For the text-containing cell, return its midpoint in (X, Y) coordinate format. 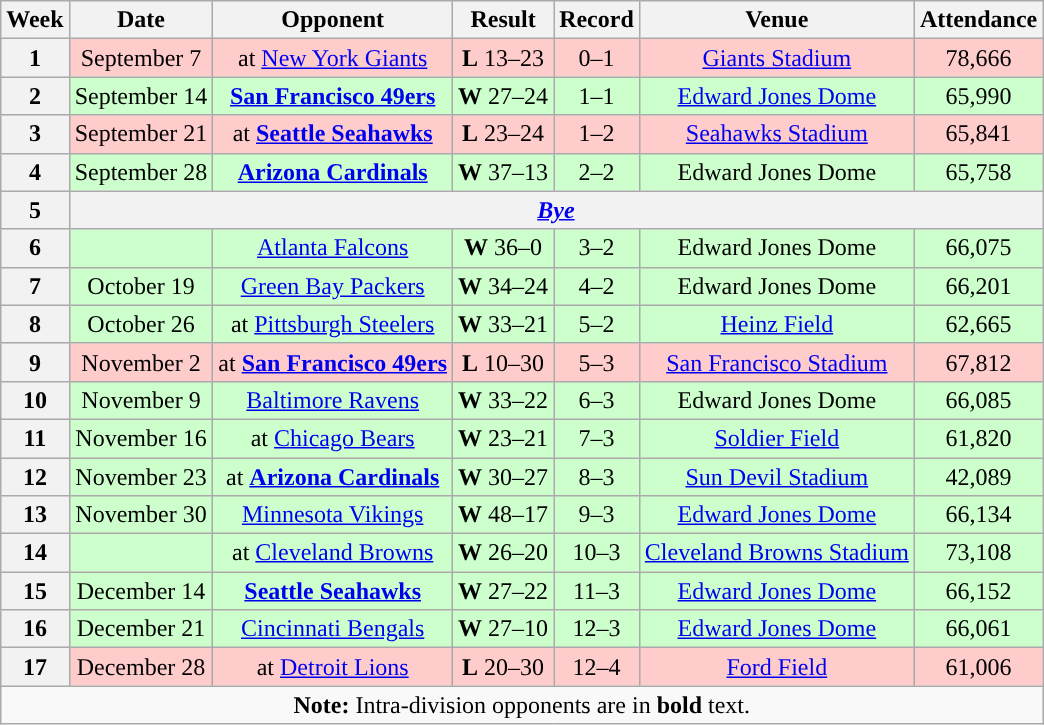
W 27–10 (504, 629)
66,085 (978, 400)
5–2 (597, 324)
10 (35, 400)
11 (35, 438)
8 (35, 324)
November 2 (141, 362)
September 28 (141, 172)
W 33–22 (504, 400)
66,201 (978, 286)
at New York Giants (333, 58)
Ford Field (776, 667)
W 34–24 (504, 286)
W 36–0 (504, 248)
Bye (556, 210)
66,134 (978, 515)
65,841 (978, 134)
3–2 (597, 248)
November 30 (141, 515)
4–2 (597, 286)
November 16 (141, 438)
17 (35, 667)
61,006 (978, 667)
13 (35, 515)
65,990 (978, 96)
2–2 (597, 172)
9–3 (597, 515)
11–3 (597, 591)
2 (35, 96)
Baltimore Ravens (333, 400)
7–3 (597, 438)
15 (35, 591)
4 (35, 172)
1–1 (597, 96)
16 (35, 629)
November 23 (141, 477)
0–1 (597, 58)
66,075 (978, 248)
October 19 (141, 286)
Venue (776, 20)
12 (35, 477)
7 (35, 286)
September 7 (141, 58)
Opponent (333, 20)
Seahawks Stadium (776, 134)
Arizona Cardinals (333, 172)
W 30–27 (504, 477)
Date (141, 20)
December 21 (141, 629)
San Francisco Stadium (776, 362)
Giants Stadium (776, 58)
at Seattle Seahawks (333, 134)
L 10–30 (504, 362)
Record (597, 20)
L 20–30 (504, 667)
73,108 (978, 553)
W 23–21 (504, 438)
L 23–24 (504, 134)
61,820 (978, 438)
65,758 (978, 172)
9 (35, 362)
W 27–24 (504, 96)
W 37–13 (504, 172)
December 14 (141, 591)
Cleveland Browns Stadium (776, 553)
78,666 (978, 58)
5–3 (597, 362)
Heinz Field (776, 324)
Minnesota Vikings (333, 515)
Soldier Field (776, 438)
3 (35, 134)
6–3 (597, 400)
Atlanta Falcons (333, 248)
66,061 (978, 629)
14 (35, 553)
12–4 (597, 667)
W 26–20 (504, 553)
at Detroit Lions (333, 667)
1–2 (597, 134)
W 33–21 (504, 324)
September 21 (141, 134)
Sun Devil Stadium (776, 477)
Note: Intra-division opponents are in bold text. (522, 705)
Seattle Seahawks (333, 591)
66,152 (978, 591)
42,089 (978, 477)
12–3 (597, 629)
10–3 (597, 553)
8–3 (597, 477)
5 (35, 210)
W 48–17 (504, 515)
December 28 (141, 667)
L 13–23 (504, 58)
at Pittsburgh Steelers (333, 324)
Result (504, 20)
at San Francisco 49ers (333, 362)
1 (35, 58)
at Arizona Cardinals (333, 477)
at Cleveland Browns (333, 553)
Green Bay Packers (333, 286)
September 14 (141, 96)
W 27–22 (504, 591)
October 26 (141, 324)
6 (35, 248)
November 9 (141, 400)
67,812 (978, 362)
Week (35, 20)
Attendance (978, 20)
Cincinnati Bengals (333, 629)
at Chicago Bears (333, 438)
62,665 (978, 324)
San Francisco 49ers (333, 96)
